From the cell containing the given text, extract its center point as (x, y) coordinate. 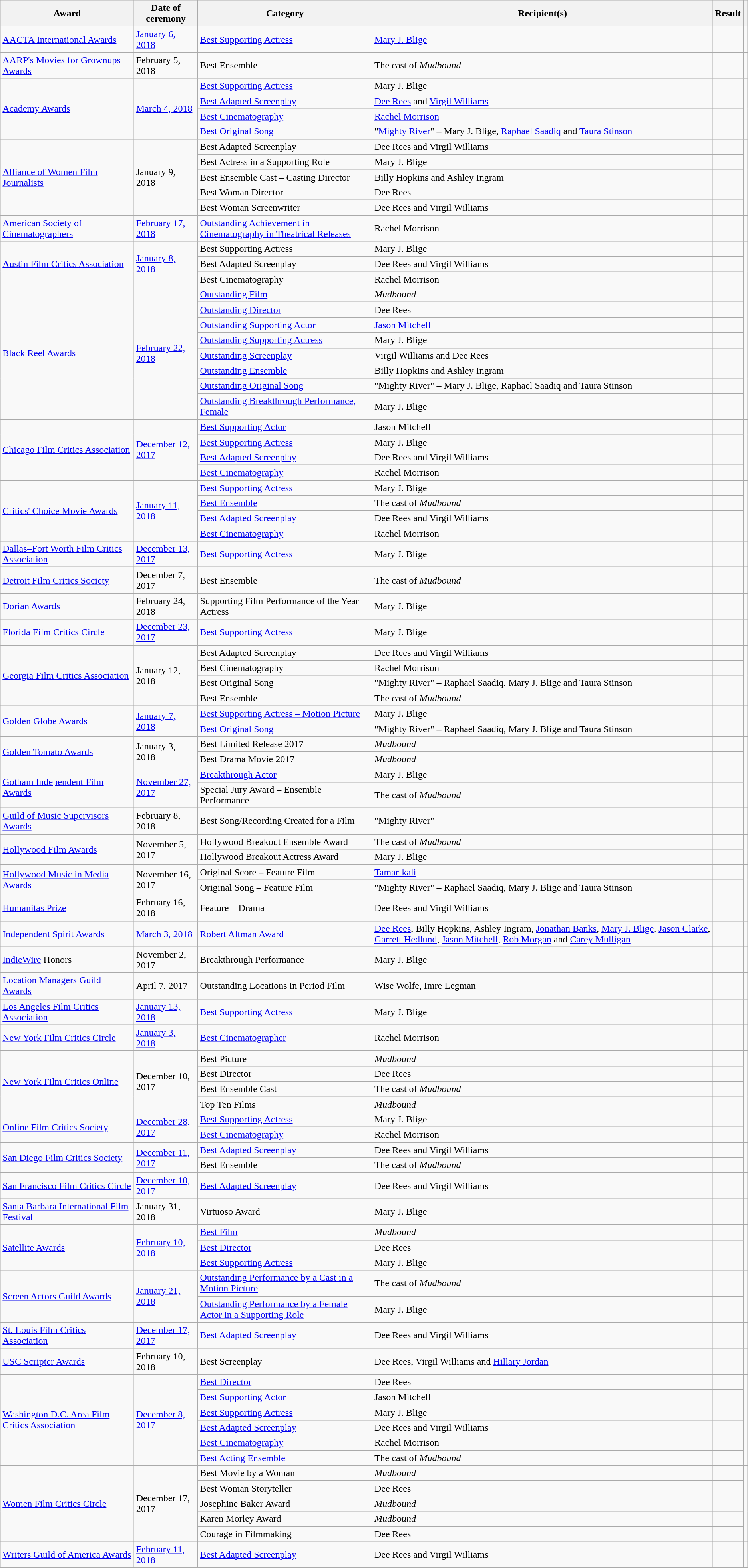
Critics' Choice Movie Awards (67, 511)
AACTA International Awards (67, 39)
Original Song – Feature Film (285, 887)
Best Woman Director (285, 192)
Best Ensemble Cast – Casting Director (285, 177)
Golden Tomato Awards (67, 751)
Breakthrough Actor (285, 774)
January 8, 2018 (166, 264)
Josephine Baker Award (285, 1504)
February 22, 2018 (166, 353)
Outstanding Achievement in Cinematography in Theatrical Releases (285, 228)
February 16, 2018 (166, 908)
Wise Wolfe, Imre Legman (542, 986)
Best Screenplay (285, 1361)
Best Ensemble Cast (285, 1089)
Santa Barbara International Film Festival (67, 1212)
March 4, 2018 (166, 109)
Detroit Film Critics Society (67, 580)
New York Film Critics Circle (67, 1038)
Best Song/Recording Created for a Film (285, 821)
January 9, 2018 (166, 177)
Best Picture (285, 1058)
February 8, 2018 (166, 821)
Outstanding Performance by a Cast in a Motion Picture (285, 1283)
November 2, 2017 (166, 960)
American Society of Cinematographers (67, 228)
Courage in Filmmaking (285, 1534)
Best Actress in a Supporting Role (285, 162)
Independent Spirit Awards (67, 934)
Outstanding Breakthrough Performance, Female (285, 406)
Hollywood Breakout Actress Award (285, 857)
Dee Rees, Billy Hopkins, Ashley Ingram, Jonathan Banks, Mary J. Blige, Jason Clarke, Garrett Hedlund, Jason Mitchell, Rob Morgan and Carey Mulligan (542, 934)
Hollywood Music in Media Awards (67, 880)
Georgia Film Critics Association (67, 675)
Hollywood Breakout Ensemble Award (285, 842)
March 3, 2018 (166, 934)
New York Film Critics Online (67, 1081)
February 24, 2018 (166, 606)
Austin Film Critics Association (67, 264)
Outstanding Film (285, 295)
January 21, 2018 (166, 1296)
Best Movie by a Woman (285, 1473)
Dee Rees, Virgil Williams and Hillary Jordan (542, 1361)
January 11, 2018 (166, 511)
Women Film Critics Circle (67, 1504)
San Diego Film Critics Society (67, 1158)
Original Score – Feature Film (285, 872)
Writers Guild of America Awards (67, 1555)
Feature – Drama (285, 908)
January 6, 2018 (166, 39)
February 5, 2018 (166, 66)
January 7, 2018 (166, 721)
Outstanding Ensemble (285, 371)
December 7, 2017 (166, 580)
December 13, 2017 (166, 554)
Best Woman Screenwriter (285, 207)
December 11, 2017 (166, 1158)
Hollywood Film Awards (67, 849)
February 17, 2018 (166, 228)
Result (728, 14)
November 27, 2017 (166, 787)
Screen Actors Guild Awards (67, 1296)
Virgil Williams and Dee Rees (542, 355)
Outstanding Screenplay (285, 355)
December 12, 2017 (166, 450)
Supporting Film Performance of the Year – Actress (285, 606)
Alliance of Women Film Journalists (67, 177)
December 8, 2017 (166, 1420)
Date of ceremony (166, 14)
Karen Morley Award (285, 1519)
Best Limited Release 2017 (285, 744)
St. Louis Film Critics Association (67, 1335)
Chicago Film Critics Association (67, 450)
Outstanding Original Song (285, 386)
January 31, 2018 (166, 1212)
USC Scripter Awards (67, 1361)
December 23, 2017 (166, 632)
Outstanding Locations in Period Film (285, 986)
Dallas–Fort Worth Film Critics Association (67, 554)
January 13, 2018 (166, 1012)
AARP's Movies for Grownups Awards (67, 66)
February 11, 2018 (166, 1555)
Location Managers Guild Awards (67, 986)
Golden Globe Awards (67, 721)
November 16, 2017 (166, 880)
Special Jury Award – Ensemble Performance (285, 795)
Best Film (285, 1232)
Outstanding Performance by a Female Actor in a Supporting Role (285, 1309)
Online Film Critics Society (67, 1127)
December 28, 2017 (166, 1127)
Recipient(s) (542, 14)
Gotham Independent Film Awards (67, 787)
Academy Awards (67, 109)
January 12, 2018 (166, 675)
Best Woman Storyteller (285, 1488)
Dorian Awards (67, 606)
Guild of Music Supervisors Awards (67, 821)
Outstanding Supporting Actress (285, 340)
Category (285, 14)
April 7, 2017 (166, 986)
Outstanding Supporting Actor (285, 325)
Outstanding Director (285, 310)
Virtuoso Award (285, 1212)
November 5, 2017 (166, 849)
Robert Altman Award (285, 934)
Best Acting Ensemble (285, 1458)
Best Supporting Actress – Motion Picture (285, 713)
Humanitas Prize (67, 908)
Satellite Awards (67, 1247)
Award (67, 14)
Best Drama Movie 2017 (285, 759)
San Francisco Film Critics Circle (67, 1185)
"Mighty River" (542, 821)
Washington D.C. Area Film Critics Association (67, 1420)
Best Cinematographer (285, 1038)
Top Ten Films (285, 1104)
Los Angeles Film Critics Association (67, 1012)
IndieWire Honors (67, 960)
Tamar-kali (542, 872)
Breakthrough Performance (285, 960)
Florida Film Critics Circle (67, 632)
Black Reel Awards (67, 353)
